Detect which cell encompasses the target text, then output its [X, Y] center coordinate. 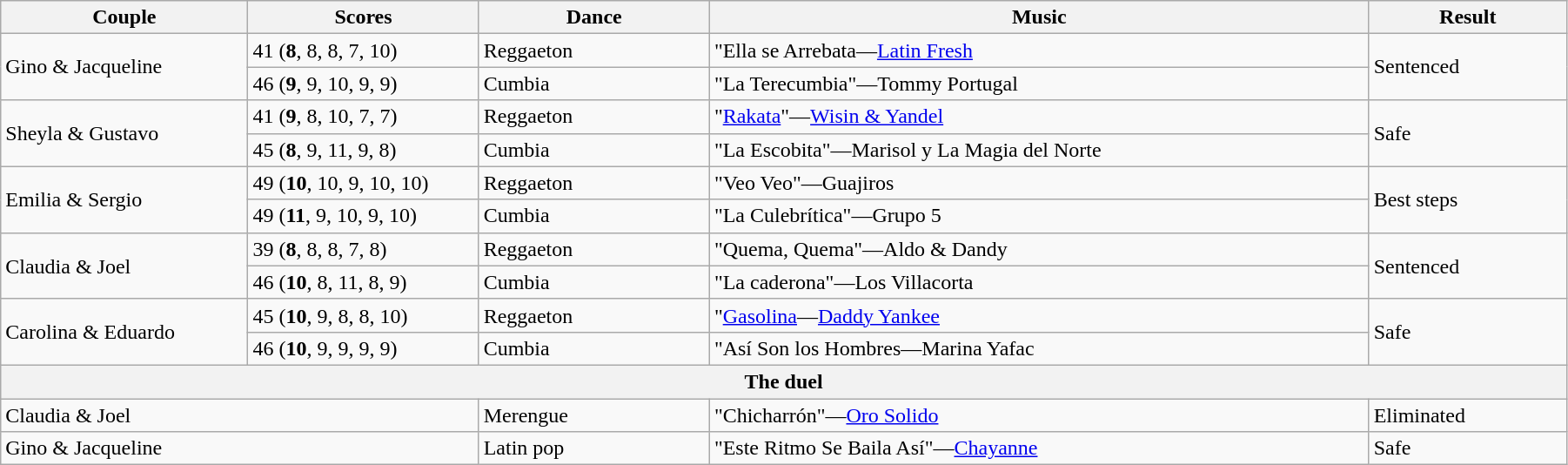
46 (10, 9, 9, 9, 9) [364, 348]
Eliminated [1467, 415]
Emilia & Sergio [124, 199]
"Así Son los Hombres—Marina Yafac [1039, 348]
46 (10, 8, 11, 8, 9) [364, 282]
"Chicharrón"—Oro Solido [1039, 415]
45 (10, 9, 8, 8, 10) [364, 315]
Sheyla & Gustavo [124, 133]
"La Terecumbia"—Tommy Portugal [1039, 84]
45 (8, 9, 11, 9, 8) [364, 150]
46 (9, 9, 10, 9, 9) [364, 84]
39 (8, 8, 8, 7, 8) [364, 249]
Music [1039, 17]
Dance [593, 17]
The duel [784, 381]
"La Culebrítica"—Grupo 5 [1039, 216]
49 (10, 10, 9, 10, 10) [364, 183]
"La Escobita"—Marisol y La Magia del Norte [1039, 150]
Couple [124, 17]
Best steps [1467, 199]
"Ella se Arrebata—Latin Fresh [1039, 51]
"Veo Veo"—Guajiros [1039, 183]
"La caderona"—Los Villacorta [1039, 282]
Carolina & Eduardo [124, 332]
Merengue [593, 415]
Scores [364, 17]
Result [1467, 17]
41 (8, 8, 8, 7, 10) [364, 51]
41 (9, 8, 10, 7, 7) [364, 117]
49 (11, 9, 10, 9, 10) [364, 216]
"Gasolina—Daddy Yankee [1039, 315]
"Este Ritmo Se Baila Así"—Chayanne [1039, 448]
"Quema, Quema"—Aldo & Dandy [1039, 249]
Latin pop [593, 448]
"Rakata"—Wisin & Yandel [1039, 117]
